Identify which cell holds the provided text, then report its [X, Y] central coordinate. 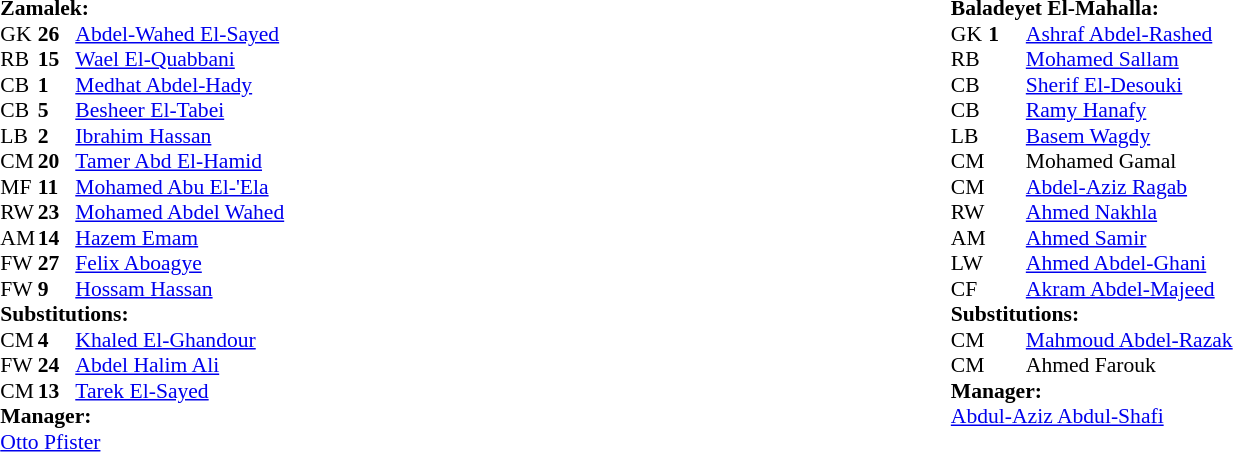
LW [970, 263]
14 [57, 238]
5 [57, 111]
Ahmed Nakhla [1130, 213]
13 [57, 391]
Abdel Halim Ali [180, 365]
23 [57, 213]
Felix Aboagye [180, 263]
Hossam Hassan [180, 289]
Sherif El-Desouki [1130, 85]
27 [57, 263]
Ramy Hanafy [1130, 111]
Mohamed Abu El-'Ela [180, 187]
Khaled El-Ghandour [180, 340]
Abdel-Wahed El-Sayed [180, 34]
Mahmoud Abdel-Razak [1130, 340]
Mohamed Abdel Wahed [180, 213]
20 [57, 161]
Mohamed Gamal [1130, 161]
15 [57, 59]
Abdul-Aziz Abdul-Shafi [1092, 417]
9 [57, 289]
Basem Wagdy [1130, 136]
MF [19, 187]
Ahmed Abdel-Ghani [1130, 263]
Akram Abdel-Majeed [1130, 289]
Medhat Abdel-Hady [180, 85]
Ibrahim Hassan [180, 136]
Wael El-Quabbani [180, 59]
Tamer Abd El-Hamid [180, 161]
Mohamed Sallam [1130, 59]
Hazem Emam [180, 238]
Abdel-Aziz Ragab [1130, 187]
Ahmed Farouk [1130, 365]
11 [57, 187]
26 [57, 34]
Ashraf Abdel-Rashed [1130, 34]
24 [57, 365]
4 [57, 340]
Besheer El-Tabei [180, 111]
2 [57, 136]
Ahmed Samir [1130, 238]
CF [970, 289]
Tarek El-Sayed [180, 391]
